Scan for the cell matching the given text and deliver its (x, y) coordinate at center. 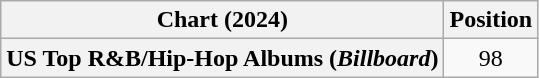
Position (491, 20)
US Top R&B/Hip-Hop Albums (Billboard) (222, 58)
Chart (2024) (222, 20)
98 (491, 58)
